Return [x, y] of the center of cell containing provided text 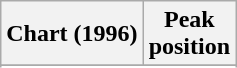
Peakposition [189, 34]
Chart (1996) [72, 34]
